For the text-containing cell, return its midpoint in [X, Y] coordinate format. 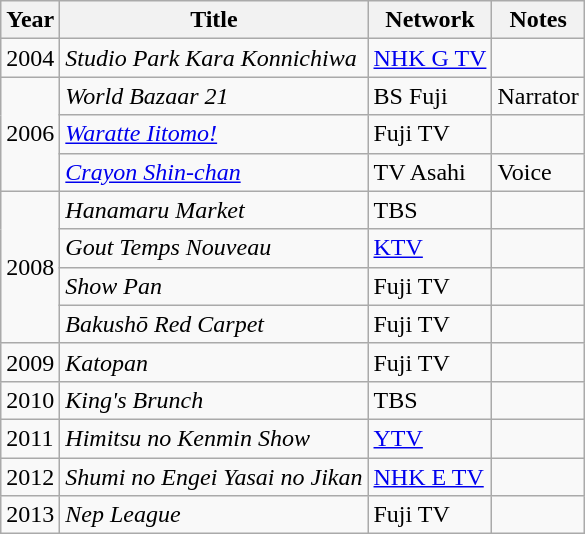
Bakushō Red Carpet [214, 324]
NHK E TV [430, 477]
2011 [30, 438]
Notes [538, 20]
Gout Temps Nouveau [214, 248]
Narrator [538, 96]
Katopan [214, 362]
2009 [30, 362]
2004 [30, 58]
Shumi no Engei Yasai no Jikan [214, 477]
Title [214, 20]
Voice [538, 172]
Hanamaru Market [214, 210]
2010 [30, 400]
Year [30, 20]
2006 [30, 134]
YTV [430, 438]
Himitsu no Kenmin Show [214, 438]
KTV [430, 248]
Nep League [214, 515]
Crayon Shin-chan [214, 172]
NHK G TV [430, 58]
World Bazaar 21 [214, 96]
King's Brunch [214, 400]
Network [430, 20]
BS Fuji [430, 96]
2008 [30, 267]
Waratte Iitomo! [214, 134]
TV Asahi [430, 172]
2013 [30, 515]
2012 [30, 477]
Studio Park Kara Konnichiwa [214, 58]
Show Pan [214, 286]
